Return the (x, y) coordinate for the center point of the cell that contains the specified text.  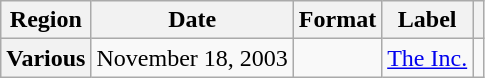
Label (428, 20)
Region (46, 20)
Date (192, 20)
Various (46, 58)
Format (337, 20)
November 18, 2003 (192, 58)
The Inc. (428, 58)
